Determine the [x, y] coordinate at the center of the cell enclosing the given text.  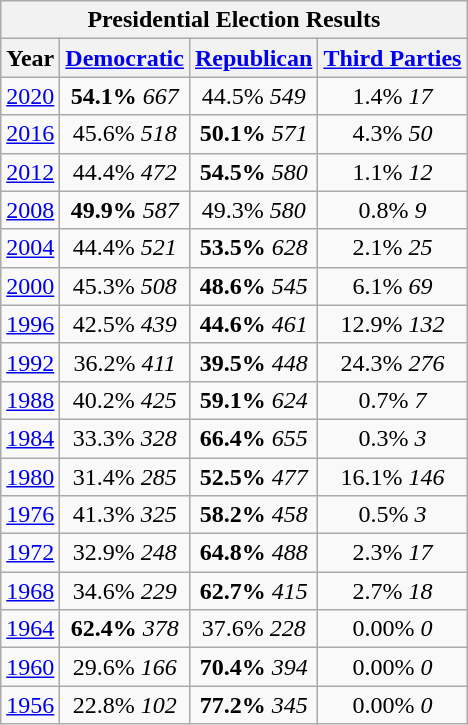
42.5% 439 [125, 324]
58.2% 458 [253, 515]
70.4% 394 [253, 667]
2004 [30, 248]
6.1% 69 [392, 286]
36.2% 411 [125, 362]
50.1% 571 [253, 134]
2.3% 17 [392, 553]
0.8% 9 [392, 210]
Republican [253, 58]
4.3% 50 [392, 134]
1984 [30, 438]
2016 [30, 134]
1956 [30, 705]
2020 [30, 96]
16.1% 146 [392, 477]
44.6% 461 [253, 324]
1964 [30, 629]
62.7% 415 [253, 591]
34.6% 229 [125, 591]
29.6% 166 [125, 667]
44.4% 472 [125, 172]
53.5% 628 [253, 248]
45.3% 508 [125, 286]
54.1% 667 [125, 96]
59.1% 624 [253, 400]
12.9% 132 [392, 324]
41.3% 325 [125, 515]
Presidential Election Results [234, 20]
49.3% 580 [253, 210]
49.9% 587 [125, 210]
Democratic [125, 58]
0.5% 3 [392, 515]
1996 [30, 324]
1968 [30, 591]
24.3% 276 [392, 362]
33.3% 328 [125, 438]
40.2% 425 [125, 400]
39.5% 448 [253, 362]
2.7% 18 [392, 591]
1.1% 12 [392, 172]
1976 [30, 515]
Year [30, 58]
45.6% 518 [125, 134]
2008 [30, 210]
2000 [30, 286]
31.4% 285 [125, 477]
1972 [30, 553]
1980 [30, 477]
48.6% 545 [253, 286]
64.8% 488 [253, 553]
32.9% 248 [125, 553]
0.7% 7 [392, 400]
1960 [30, 667]
Third Parties [392, 58]
1988 [30, 400]
66.4% 655 [253, 438]
44.4% 521 [125, 248]
1.4% 17 [392, 96]
44.5% 549 [253, 96]
2.1% 25 [392, 248]
62.4% 378 [125, 629]
2012 [30, 172]
1992 [30, 362]
37.6% 228 [253, 629]
52.5% 477 [253, 477]
54.5% 580 [253, 172]
0.3% 3 [392, 438]
77.2% 345 [253, 705]
22.8% 102 [125, 705]
